Identify which cell holds the provided text, then report its [X, Y] central coordinate. 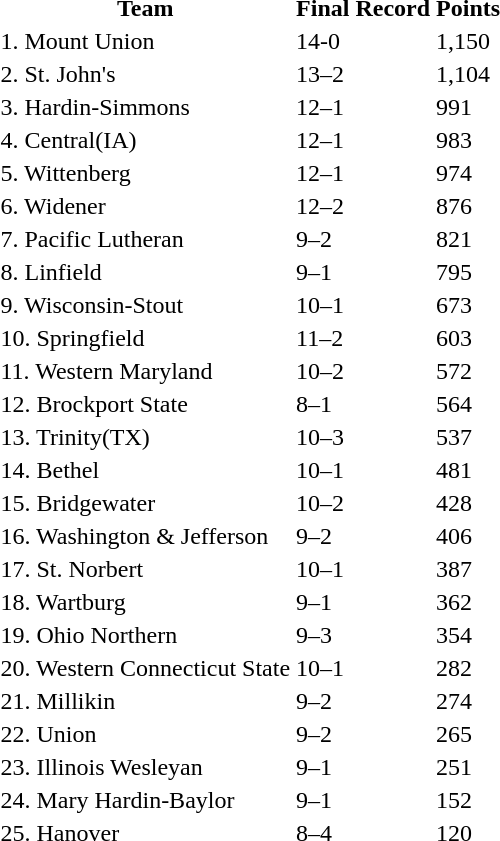
13–2 [364, 74]
12–2 [364, 206]
8–1 [364, 404]
11–2 [364, 338]
14-0 [364, 41]
10–3 [364, 437]
9–3 [364, 635]
